Return (x, y) of the center of cell containing provided text 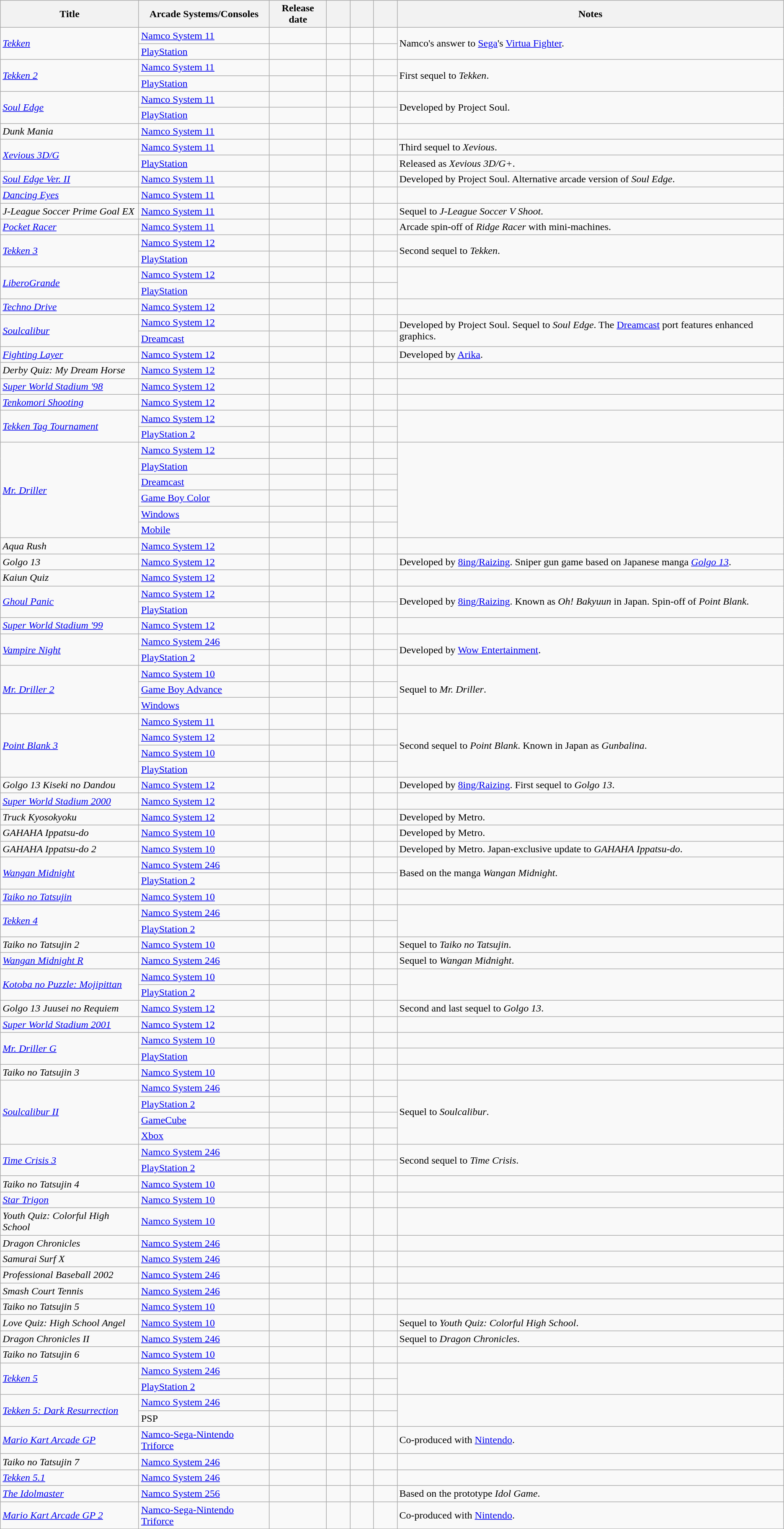
Soul Edge Ver. II (70, 179)
Developed by Metro. Japan-exclusive update to GAHAHA Ippatsu-do. (591, 849)
Professional Baseball 2002 (70, 1275)
Namco's answer to Sega's Virtua Fighter. (591, 44)
Kaiun Quiz (70, 578)
Kotoba no Puzzle: Mojipittan (70, 985)
Love Quiz: High School Angel (70, 1323)
Derby Quiz: My Dream Horse (70, 370)
J-League Soccer Prime Goal EX (70, 211)
Fighting Layer (70, 354)
Developed by Project Soul. (591, 107)
Namco System 256 (204, 1493)
Tekken 5 (70, 1379)
Tekken 2 (70, 75)
Super World Stadium 2001 (70, 1025)
Developed by Project Soul. Sequel to Soul Edge. The Dreamcast port features enhanced graphics. (591, 331)
Dunk Mania (70, 131)
Third sequel to Xevious. (591, 147)
Based on the manga Wangan Midnight. (591, 873)
Golgo 13 Juusei no Requiem (70, 1009)
Mobile (204, 530)
Tekken 5: Dark Resurrection (70, 1410)
Tekken Tag Tournament (70, 426)
Dragon Chronicles (70, 1243)
Taiko no Tatsujin 7 (70, 1462)
Second sequel to Tekken. (591, 251)
Wangan Midnight R (70, 960)
Star Trigon (70, 1200)
Xevious 3D/G (70, 155)
Game Boy Color (204, 498)
Youth Quiz: Colorful High School (70, 1221)
Second sequel to Point Blank. Known in Japan as Gunbalina. (591, 745)
Dragon Chronicles II (70, 1339)
Sequel to Youth Quiz: Colorful High School. (591, 1323)
Sequel to Mr. Driller. (591, 689)
Developed by Wow Entertainment. (591, 649)
Dancing Eyes (70, 195)
Taiko no Tatsujin 5 (70, 1307)
Samurai Surf X (70, 1259)
Soul Edge (70, 107)
Wangan Midnight (70, 873)
Super World Stadium '98 (70, 386)
Ghoul Panic (70, 602)
Super World Stadium 2000 (70, 801)
PSP (204, 1418)
Golgo 13 (70, 562)
Developed by 8ing/Raizing. First sequel to Golgo 13. (591, 785)
Mr. Driller (70, 490)
GAHAHA Ippatsu-do 2 (70, 849)
Taiko no Tatsujin 2 (70, 944)
Techno Drive (70, 307)
Notes (591, 14)
Taiko no Tatsujin (70, 897)
Truck Kyosokyoku (70, 817)
Tekken 4 (70, 921)
Title (70, 14)
Point Blank 3 (70, 745)
Sequel to Wangan Midnight. (591, 960)
Smash Court Tennis (70, 1291)
Developed by Project Soul. Alternative arcade version of Soul Edge. (591, 179)
Tekken 3 (70, 251)
Taiko no Tatsujin 3 (70, 1072)
Taiko no Tatsujin 6 (70, 1355)
Sequel to Taiko no Tatsujin. (591, 944)
Soulcalibur II (70, 1112)
Developed by 8ing/Raizing. Sniper gun game based on Japanese manga Golgo 13. (591, 562)
Vampire Night (70, 649)
Based on the prototype Idol Game. (591, 1493)
Pocket Racer (70, 227)
Developed by Arika. (591, 354)
Second and last sequel to Golgo 13. (591, 1009)
Sequel to J-League Soccer V Shoot. (591, 211)
The Idolmaster (70, 1493)
Xbox (204, 1136)
Release date (298, 14)
Tekken (70, 44)
Second sequel to Time Crisis. (591, 1160)
Soulcalibur (70, 331)
Sequel to Dragon Chronicles. (591, 1339)
Mr. Driller 2 (70, 689)
Golgo 13 Kiseki no Dandou (70, 785)
Mr. Driller G (70, 1048)
Sequel to Soulcalibur. (591, 1112)
GameCube (204, 1120)
Taiko no Tatsujin 4 (70, 1184)
Super World Stadium '99 (70, 626)
GAHAHA Ippatsu-do (70, 833)
Aqua Rush (70, 546)
Mario Kart Arcade GP 2 (70, 1515)
Tenkomori Shooting (70, 402)
Arcade Systems/Consoles (204, 14)
Developed by 8ing/Raizing. Known as Oh! Bakyuun in Japan. Spin-off of Point Blank. (591, 602)
Game Boy Advance (204, 689)
Released as Xevious 3D/G+. (591, 163)
Arcade spin-off of Ridge Racer with mini-machines. (591, 227)
Time Crisis 3 (70, 1160)
Tekken 5.1 (70, 1477)
Mario Kart Arcade GP (70, 1440)
LiberoGrande (70, 283)
First sequel to Tekken. (591, 75)
